Return [x, y] of the center of cell containing provided text 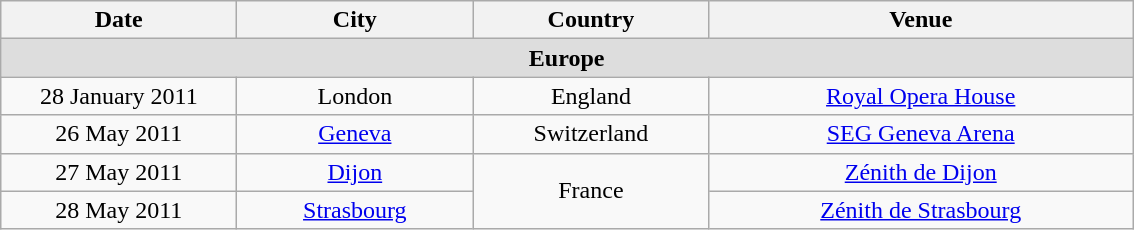
26 May 2011 [119, 134]
Venue [921, 20]
Country [591, 20]
Date [119, 20]
28 May 2011 [119, 210]
France [591, 191]
Zénith de Strasbourg [921, 210]
28 January 2011 [119, 96]
England [591, 96]
Dijon [355, 172]
27 May 2011 [119, 172]
London [355, 96]
Royal Opera House [921, 96]
Geneva [355, 134]
City [355, 20]
SEG Geneva Arena [921, 134]
Switzerland [591, 134]
Strasbourg [355, 210]
Zénith de Dijon [921, 172]
Europe [567, 58]
